Provide the (X, Y) coordinate of the cell's center where the given text is located.  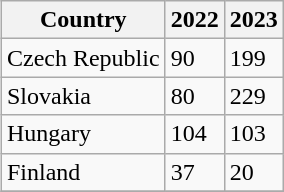
Finland (83, 172)
20 (254, 172)
103 (254, 134)
37 (194, 172)
Hungary (83, 134)
Country (83, 20)
229 (254, 96)
90 (194, 58)
2023 (254, 20)
80 (194, 96)
2022 (194, 20)
199 (254, 58)
Slovakia (83, 96)
104 (194, 134)
Czech Republic (83, 58)
